Locate the cell with the specified text and output its (X, Y) center coordinate. 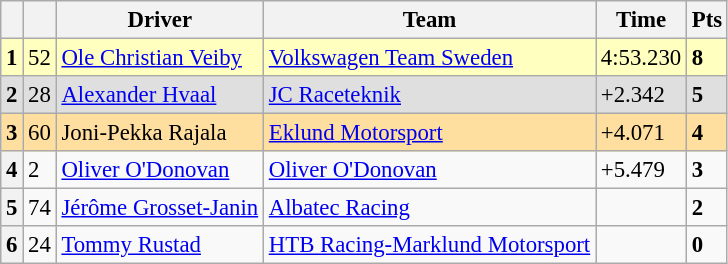
24 (40, 245)
8 (706, 58)
Tommy Rustad (160, 245)
6 (12, 245)
Eklund Motorsport (429, 133)
60 (40, 133)
Joni-Pekka Rajala (160, 133)
Volkswagen Team Sweden (429, 58)
Jérôme Grosset-Janin (160, 208)
74 (40, 208)
HTB Racing-Marklund Motorsport (429, 245)
1 (12, 58)
Pts (706, 20)
+5.479 (642, 170)
4:53.230 (642, 58)
JC Raceteknik (429, 95)
+4.071 (642, 133)
Driver (160, 20)
28 (40, 95)
Team (429, 20)
52 (40, 58)
Alexander Hvaal (160, 95)
0 (706, 245)
Albatec Racing (429, 208)
Time (642, 20)
+2.342 (642, 95)
Ole Christian Veiby (160, 58)
